Return the [x, y] coordinate for the center point of the cell that contains the specified text.  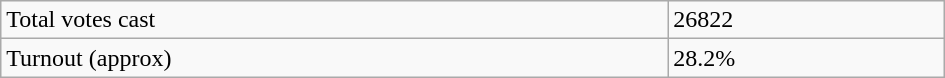
26822 [806, 20]
Total votes cast [334, 20]
28.2% [806, 58]
Turnout (approx) [334, 58]
